Determine the (X, Y) coordinate at the center of the cell enclosing the given text.  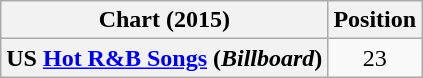
Chart (2015) (164, 20)
23 (375, 58)
Position (375, 20)
US Hot R&B Songs (Billboard) (164, 58)
